Output the (X, Y) coordinate of the center of the cell containing the given text.  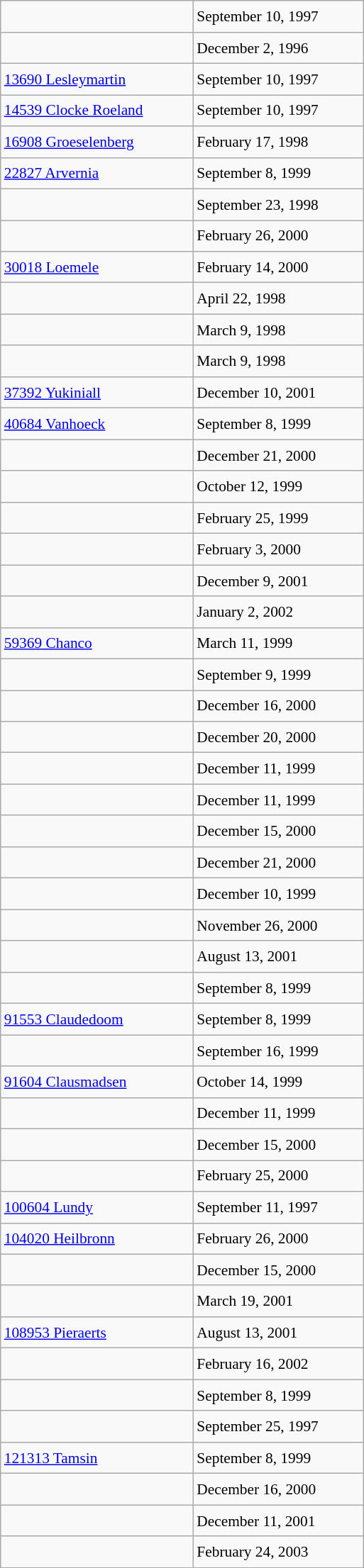
November 26, 2000 (278, 925)
September 11, 1997 (278, 1207)
March 19, 2001 (278, 1301)
December 11, 2001 (278, 1521)
37392 Yukiniall (97, 393)
March 11, 1999 (278, 643)
December 10, 1999 (278, 894)
February 14, 2000 (278, 267)
22827 Arvernia (97, 173)
September 9, 1999 (278, 674)
September 25, 1997 (278, 1426)
40684 Vanhoeck (97, 424)
February 24, 2003 (278, 1552)
February 25, 1999 (278, 517)
100604 Lundy (97, 1207)
April 22, 1998 (278, 298)
January 2, 2002 (278, 612)
16908 Groeselenberg (97, 142)
February 17, 1998 (278, 142)
February 16, 2002 (278, 1364)
October 14, 1999 (278, 1082)
December 9, 2001 (278, 581)
December 20, 2000 (278, 737)
91553 Claudedoom (97, 1019)
December 2, 1996 (278, 47)
February 3, 2000 (278, 549)
104020 Heilbronn (97, 1238)
59369 Chanco (97, 643)
September 23, 1998 (278, 204)
13690 Lesleymartin (97, 79)
14539 Clocke Roeland (97, 111)
September 16, 1999 (278, 1051)
91604 Clausmadsen (97, 1082)
30018 Loemele (97, 267)
October 12, 1999 (278, 486)
121313 Tamsin (97, 1457)
108953 Pieraerts (97, 1333)
December 10, 2001 (278, 393)
February 25, 2000 (278, 1176)
